Provide the [X, Y] coordinate of the cell's center where the given text is located.  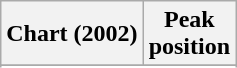
Chart (2002) [72, 34]
Peakposition [189, 34]
